Pinpoint the cell where the given text exists, returning its (X, Y) midpoint coordinate. 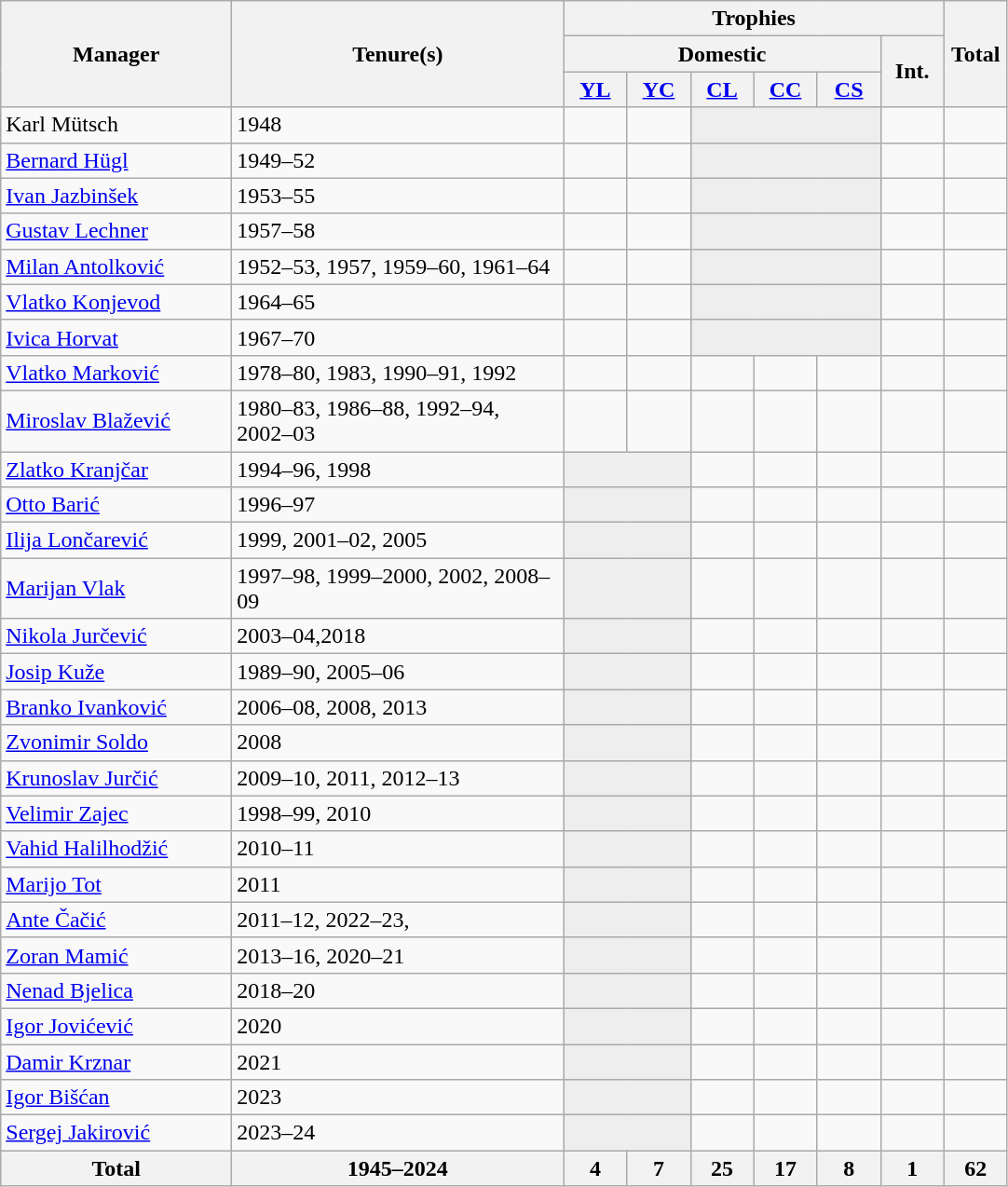
YL (595, 89)
Tenure(s) (398, 54)
Zlatko Kranjčar (116, 469)
Otto Barić (116, 505)
2023 (398, 1098)
1949–52 (398, 160)
7 (659, 1168)
Krunoslav Jurčić (116, 778)
1997–98, 1999–2000, 2002, 2008–09 (398, 589)
Gustav Lechner (116, 231)
1964–65 (398, 302)
2013–16, 2020–21 (398, 955)
1998–99, 2010 (398, 813)
Ante Čačić (116, 920)
Marijan Vlak (116, 589)
Ivica Horvat (116, 337)
1999, 2001–02, 2005 (398, 540)
8 (849, 1168)
Manager (116, 54)
Nenad Bjelica (116, 990)
Igor Jovićević (116, 1026)
2020 (398, 1026)
Milan Antolković (116, 266)
Marijo Tot (116, 884)
Zvonimir Soldo (116, 743)
1967–70 (398, 337)
62 (975, 1168)
1 (912, 1168)
1996–97 (398, 505)
2021 (398, 1061)
Vlatko Marković (116, 373)
Domestic (722, 54)
Nikola Jurčević (116, 636)
Branko Ivanković (116, 707)
Bernard Hügl (116, 160)
1980–83, 1986–88, 1992–94, 2002–03 (398, 421)
1952–53, 1957, 1959–60, 1961–64 (398, 266)
2023–24 (398, 1133)
2009–10, 2011, 2012–13 (398, 778)
Sergej Jakirović (116, 1133)
Damir Krznar (116, 1061)
CC (785, 89)
Int. (912, 72)
2003–04,2018 (398, 636)
1948 (398, 125)
17 (785, 1168)
Miroslav Blažević (116, 421)
CS (849, 89)
1994–96, 1998 (398, 469)
1957–58 (398, 231)
Vlatko Konjevod (116, 302)
Karl Mütsch (116, 125)
1989–90, 2005–06 (398, 672)
Josip Kuže (116, 672)
2018–20 (398, 990)
2011 (398, 884)
1945–2024 (398, 1168)
Velimir Zajec (116, 813)
2010–11 (398, 849)
25 (722, 1168)
CL (722, 89)
Zoran Mamić (116, 955)
1978–80, 1983, 1990–91, 1992 (398, 373)
Ilija Lončarević (116, 540)
2008 (398, 743)
2011–12, 2022–23, (398, 920)
Trophies (754, 19)
2006–08, 2008, 2013 (398, 707)
Vahid Halilhodžić (116, 849)
Ivan Jazbinšek (116, 196)
YC (659, 89)
1953–55 (398, 196)
4 (595, 1168)
Igor Bišćan (116, 1098)
